Extract the [X, Y] coordinate from the center of the cell holding the provided text.  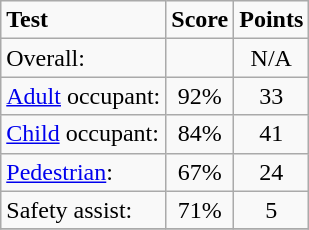
Test [84, 20]
92% [200, 96]
Child occupant: [84, 134]
Score [200, 20]
Points [272, 20]
33 [272, 96]
24 [272, 172]
Pedestrian: [84, 172]
41 [272, 134]
N/A [272, 58]
84% [200, 134]
Overall: [84, 58]
Adult occupant: [84, 96]
5 [272, 210]
71% [200, 210]
Safety assist: [84, 210]
67% [200, 172]
